For the text-containing cell, return its midpoint in (x, y) coordinate format. 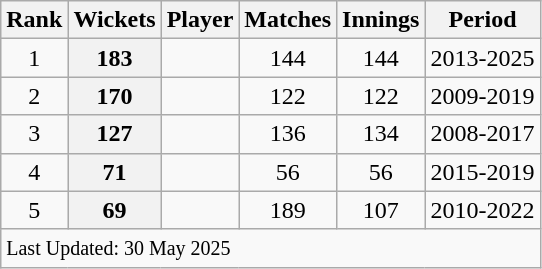
2009-2019 (482, 96)
Matches (288, 20)
189 (288, 210)
2013-2025 (482, 58)
134 (381, 134)
Period (482, 20)
Innings (381, 20)
69 (114, 210)
3 (34, 134)
2008-2017 (482, 134)
5 (34, 210)
71 (114, 172)
107 (381, 210)
2 (34, 96)
Last Updated: 30 May 2025 (270, 248)
2010-2022 (482, 210)
Rank (34, 20)
Wickets (114, 20)
1 (34, 58)
136 (288, 134)
Player (200, 20)
4 (34, 172)
170 (114, 96)
183 (114, 58)
2015-2019 (482, 172)
127 (114, 134)
